Detect which cell encompasses the target text, then output its [x, y] center coordinate. 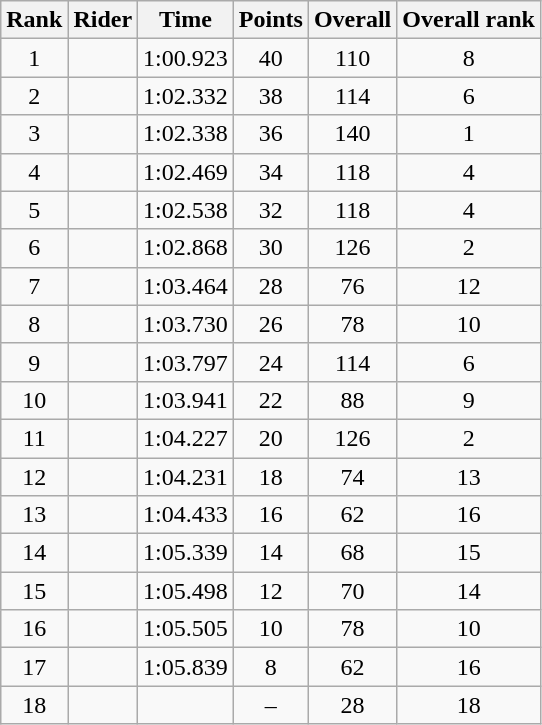
110 [352, 58]
1:02.338 [186, 134]
7 [34, 286]
1:02.868 [186, 248]
3 [34, 134]
1:02.332 [186, 96]
11 [34, 438]
20 [270, 438]
140 [352, 134]
1:02.469 [186, 172]
Rider [103, 20]
38 [270, 96]
1:05.498 [186, 591]
22 [270, 400]
1:03.464 [186, 286]
1:04.433 [186, 515]
1:03.941 [186, 400]
26 [270, 324]
1:05.505 [186, 629]
1:05.339 [186, 553]
88 [352, 400]
1:04.227 [186, 438]
1:02.538 [186, 210]
32 [270, 210]
Overall rank [469, 20]
5 [34, 210]
34 [270, 172]
70 [352, 591]
1:05.839 [186, 667]
Time [186, 20]
74 [352, 477]
1:03.730 [186, 324]
68 [352, 553]
1:04.231 [186, 477]
Rank [34, 20]
Points [270, 20]
1:03.797 [186, 362]
Overall [352, 20]
– [270, 705]
36 [270, 134]
1:00.923 [186, 58]
17 [34, 667]
40 [270, 58]
30 [270, 248]
76 [352, 286]
24 [270, 362]
